Return [x, y] of the center of cell containing provided text 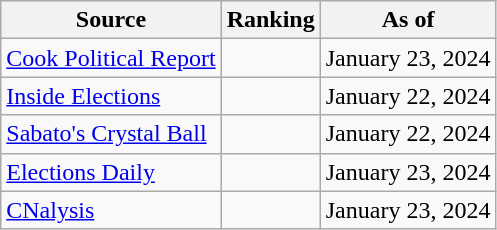
Cook Political Report [111, 58]
Sabato's Crystal Ball [111, 134]
As of [408, 20]
Inside Elections [111, 96]
Elections Daily [111, 172]
Source [111, 20]
CNalysis [111, 210]
Ranking [270, 20]
